Identify which cell holds the provided text, then report its (X, Y) central coordinate. 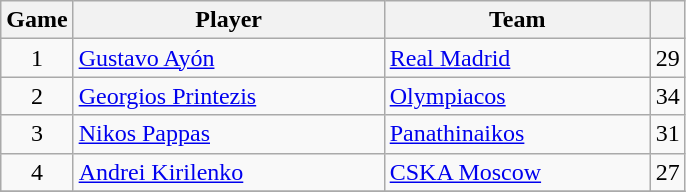
4 (37, 172)
2 (37, 96)
CSKA Moscow (517, 172)
Panathinaikos (517, 134)
Player (228, 20)
Game (37, 20)
29 (668, 58)
Georgios Printezis (228, 96)
3 (37, 134)
Gustavo Ayón (228, 58)
34 (668, 96)
1 (37, 58)
Real Madrid (517, 58)
Team (517, 20)
31 (668, 134)
Olympiacos (517, 96)
Nikos Pappas (228, 134)
Andrei Kirilenko (228, 172)
27 (668, 172)
